Identify which cell holds the provided text, then report its (x, y) central coordinate. 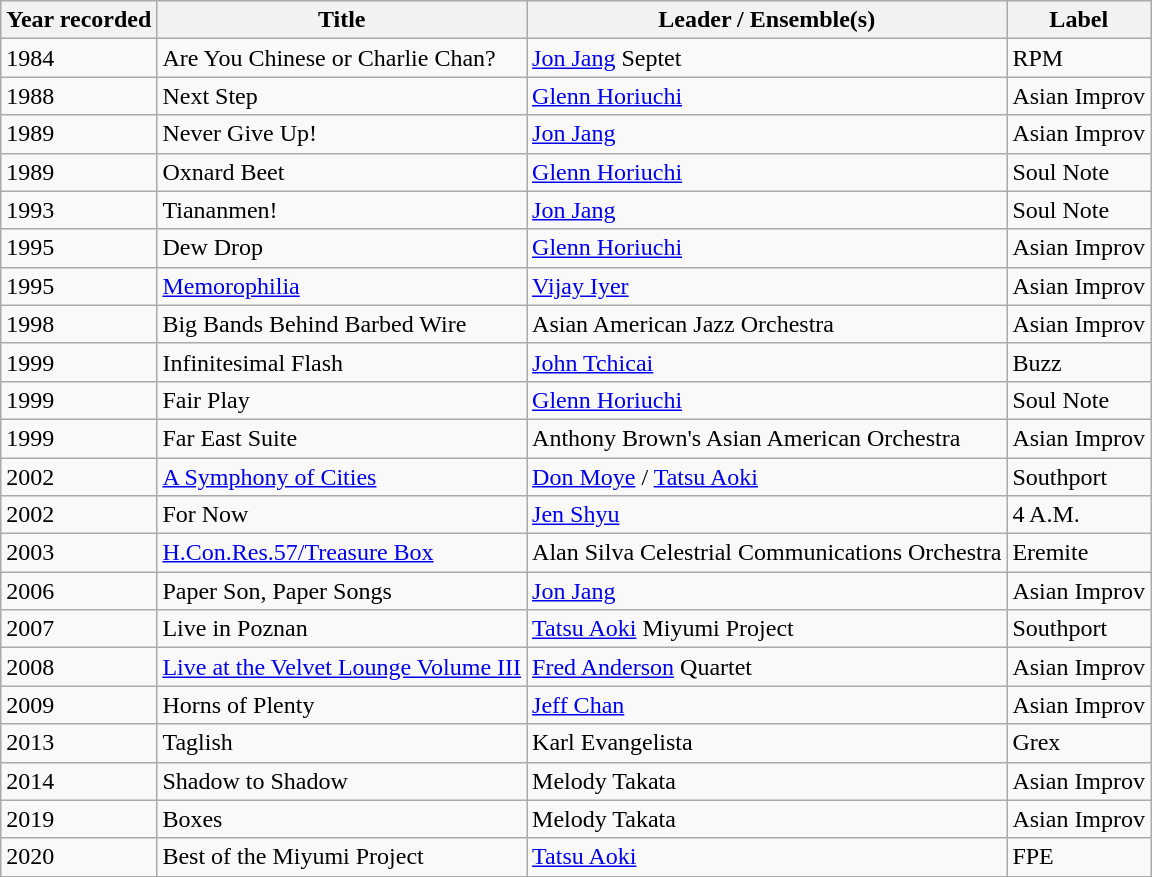
Shadow to Shadow (342, 781)
Infinitesimal Flash (342, 362)
Tiananmen! (342, 210)
Jen Shyu (767, 515)
Next Step (342, 96)
2014 (79, 781)
Anthony Brown's Asian American Orchestra (767, 438)
2003 (79, 553)
2008 (79, 667)
1984 (79, 58)
Big Bands Behind Barbed Wire (342, 324)
Far East Suite (342, 438)
Memorophilia (342, 286)
2009 (79, 705)
Year recorded (79, 20)
Fair Play (342, 400)
2007 (79, 629)
1998 (79, 324)
Horns of Plenty (342, 705)
Taglish (342, 743)
Paper Son, Paper Songs (342, 591)
A Symphony of Cities (342, 477)
H.Con.Res.57/Treasure Box (342, 553)
Karl Evangelista (767, 743)
Vijay Iyer (767, 286)
Leader / Ensemble(s) (767, 20)
Tatsu Aoki (767, 857)
1988 (79, 96)
RPM (1079, 58)
Live in Poznan (342, 629)
Tatsu Aoki Miyumi Project (767, 629)
FPE (1079, 857)
4 A.M. (1079, 515)
Are You Chinese or Charlie Chan? (342, 58)
2013 (79, 743)
Buzz (1079, 362)
Don Moye / Tatsu Aoki (767, 477)
Live at the Velvet Lounge Volume III (342, 667)
2006 (79, 591)
Label (1079, 20)
Best of the Miyumi Project (342, 857)
John Tchicai (767, 362)
Jon Jang Septet (767, 58)
Jeff Chan (767, 705)
Grex (1079, 743)
Fred Anderson Quartet (767, 667)
1993 (79, 210)
2019 (79, 819)
Asian American Jazz Orchestra (767, 324)
Dew Drop (342, 248)
For Now (342, 515)
Oxnard Beet (342, 172)
Never Give Up! (342, 134)
Title (342, 20)
Boxes (342, 819)
2020 (79, 857)
Alan Silva Celestrial Communications Orchestra (767, 553)
Eremite (1079, 553)
